Identify which cell holds the provided text, then report its [X, Y] central coordinate. 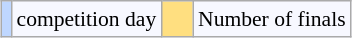
Number of finals [272, 19]
competition day [86, 19]
